Search for the cell housing the specified text and yield its (x, y) center coordinate. 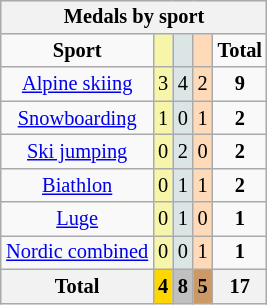
Sport (77, 51)
Nordic combined (77, 253)
Medals by sport (134, 17)
3 (163, 84)
Ski jumping (77, 152)
Snowboarding (77, 118)
Alpine skiing (77, 84)
5 (203, 286)
Luge (77, 219)
Biathlon (77, 185)
8 (183, 286)
17 (240, 286)
9 (240, 84)
